Find where the given text appears and provide that cell's center as [x, y] coordinate. 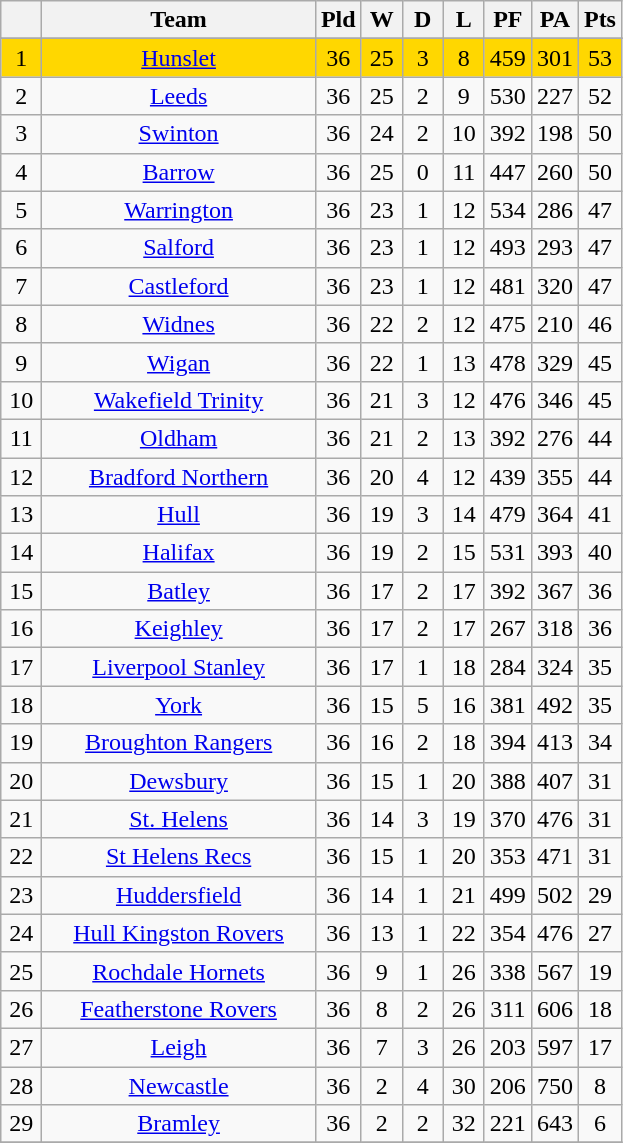
Salford [179, 248]
York [179, 705]
597 [554, 1047]
338 [508, 971]
Keighley [179, 629]
353 [508, 857]
481 [508, 286]
567 [554, 971]
311 [508, 1009]
Barrow [179, 172]
479 [508, 515]
492 [554, 705]
388 [508, 781]
Wakefield Trinity [179, 400]
606 [554, 1009]
276 [554, 438]
459 [508, 58]
Bradford Northern [179, 477]
203 [508, 1047]
364 [554, 515]
643 [554, 1124]
381 [508, 705]
Liverpool Stanley [179, 667]
0 [422, 172]
301 [554, 58]
Featherstone Rovers [179, 1009]
407 [554, 781]
475 [508, 324]
221 [508, 1124]
393 [554, 553]
Warrington [179, 210]
L [464, 20]
St Helens Recs [179, 857]
370 [508, 819]
Swinton [179, 134]
Widnes [179, 324]
Bramley [179, 1124]
Halifax [179, 553]
53 [600, 58]
Team [179, 20]
394 [508, 743]
320 [554, 286]
Leigh [179, 1047]
Hull Kingston Rovers [179, 933]
286 [554, 210]
30 [464, 1085]
Broughton Rangers [179, 743]
Huddersfield [179, 895]
210 [554, 324]
198 [554, 134]
Dewsbury [179, 781]
502 [554, 895]
447 [508, 172]
32 [464, 1124]
284 [508, 667]
Oldham [179, 438]
PA [554, 20]
Leeds [179, 96]
206 [508, 1085]
534 [508, 210]
46 [600, 324]
Rochdale Hornets [179, 971]
40 [600, 553]
354 [508, 933]
Pld [338, 20]
Hunslet [179, 58]
Hull [179, 515]
PF [508, 20]
439 [508, 477]
Pts [600, 20]
Newcastle [179, 1085]
324 [554, 667]
471 [554, 857]
478 [508, 362]
355 [554, 477]
367 [554, 591]
41 [600, 515]
267 [508, 629]
Castleford [179, 286]
346 [554, 400]
W [382, 20]
329 [554, 362]
St. Helens [179, 819]
34 [600, 743]
227 [554, 96]
750 [554, 1085]
499 [508, 895]
260 [554, 172]
531 [508, 553]
413 [554, 743]
530 [508, 96]
D [422, 20]
Batley [179, 591]
293 [554, 248]
52 [600, 96]
Wigan [179, 362]
493 [508, 248]
28 [22, 1085]
318 [554, 629]
